Capture the cell that displays the provided text and extract its (X, Y) central coordinate. 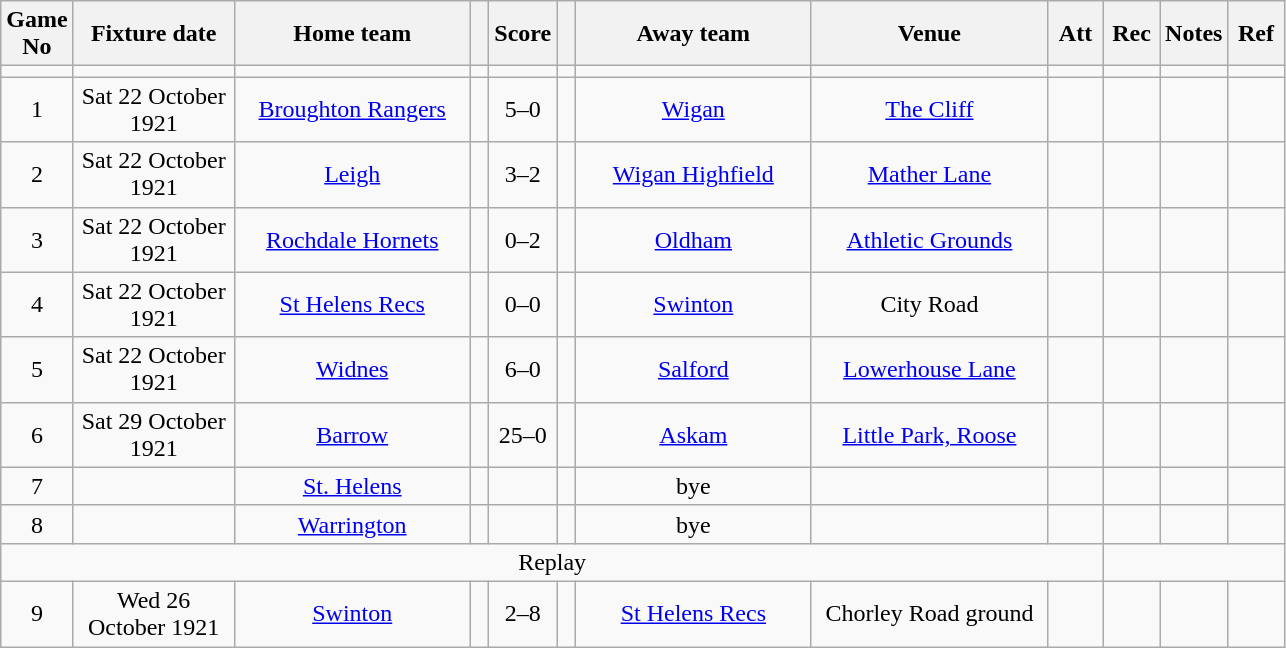
Rec (1132, 34)
St. Helens (352, 486)
0–0 (523, 304)
Chorley Road ground (929, 614)
Game No (37, 34)
9 (37, 614)
Warrington (352, 524)
25–0 (523, 434)
8 (37, 524)
Rochdale Hornets (352, 240)
5–0 (523, 110)
Lowerhouse Lane (929, 370)
Askam (693, 434)
0–2 (523, 240)
Score (523, 34)
Wigan Highfield (693, 174)
Venue (929, 34)
Broughton Rangers (352, 110)
1 (37, 110)
7 (37, 486)
Leigh (352, 174)
Away team (693, 34)
Ref (1256, 34)
Salford (693, 370)
Little Park, Roose (929, 434)
4 (37, 304)
The Cliff (929, 110)
Fixture date (154, 34)
Replay (552, 562)
Sat 29 October 1921 (154, 434)
5 (37, 370)
Oldham (693, 240)
2 (37, 174)
Att (1075, 34)
City Road (929, 304)
Widnes (352, 370)
2–8 (523, 614)
6 (37, 434)
Wed 26 October 1921 (154, 614)
3–2 (523, 174)
6–0 (523, 370)
Barrow (352, 434)
Wigan (693, 110)
Notes (1194, 34)
Home team (352, 34)
3 (37, 240)
Mather Lane (929, 174)
Athletic Grounds (929, 240)
